Provide the [x, y] coordinate of the cell's center where the given text is located.  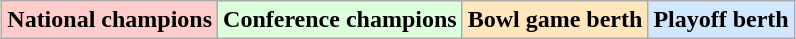
Conference champions [340, 20]
Bowl game berth [555, 20]
National champions [110, 20]
Playoff berth [721, 20]
